Identify which cell holds the provided text, then report its [X, Y] central coordinate. 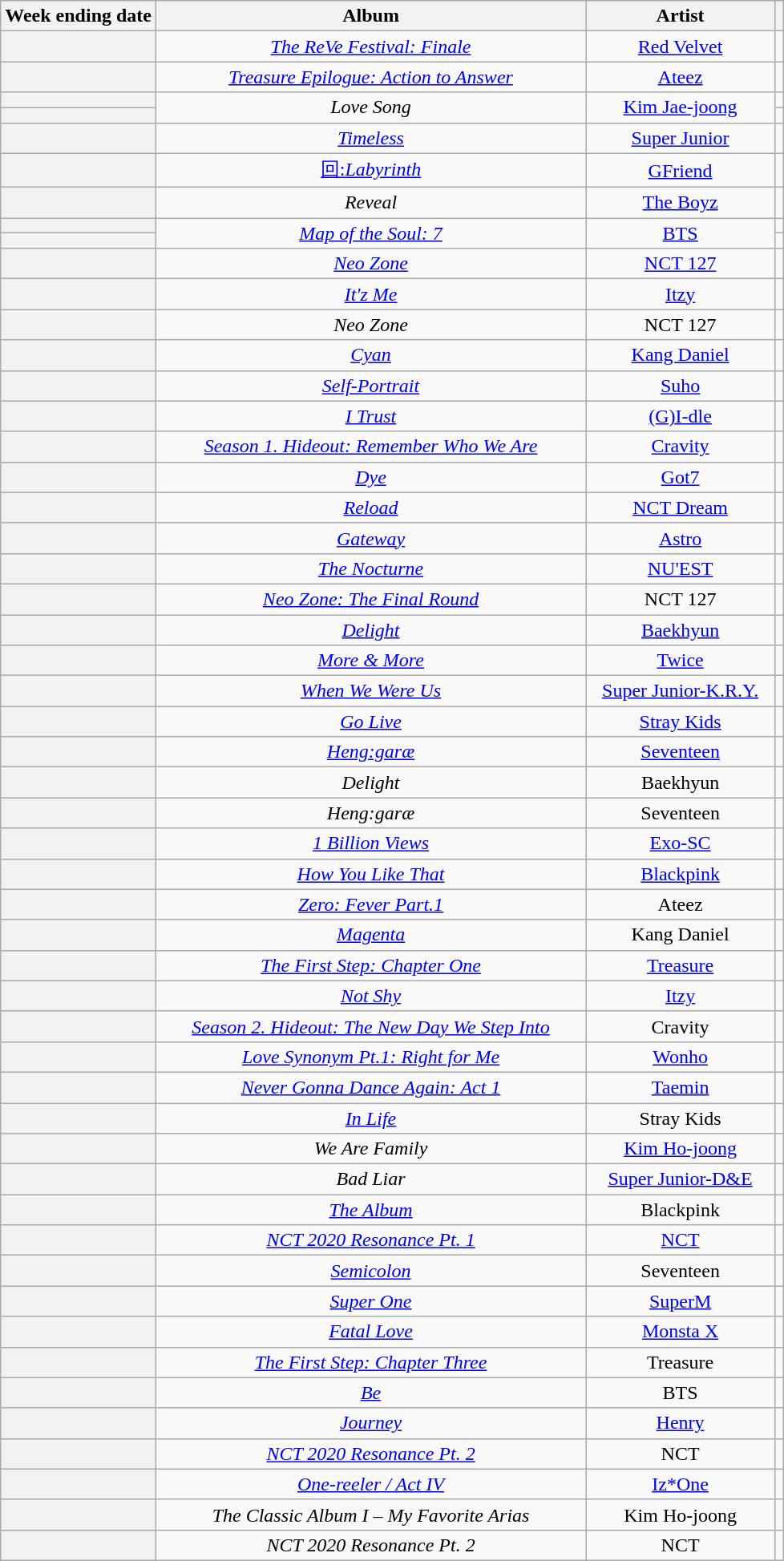
Suho [681, 386]
Super Junior [681, 138]
Season 2. Hideout: The New Day We Step Into [371, 1026]
In Life [371, 1118]
Go Live [371, 722]
Iz*One [681, 1484]
Cyan [371, 355]
Exo-SC [681, 843]
Love Song [371, 107]
Magenta [371, 935]
NU'EST [681, 568]
Taemin [681, 1087]
Kim Jae-joong [681, 107]
Reload [371, 508]
Fatal Love [371, 1332]
回:Labyrinth [371, 170]
The First Step: Chapter Three [371, 1362]
Henry [681, 1423]
Timeless [371, 138]
Not Shy [371, 996]
1 Billion Views [371, 843]
Zero: Fever Part.1 [371, 904]
Wonho [681, 1057]
The Boyz [681, 203]
Season 1. Hideout: Remember Who We Are [371, 447]
One-reeler / Act IV [371, 1484]
Super One [371, 1301]
Got7 [681, 477]
When We Were Us [371, 691]
Dye [371, 477]
Red Velvet [681, 47]
The Classic Album I – My Favorite Arias [371, 1514]
Twice [681, 661]
The ReVe Festival: Finale [371, 47]
The Nocturne [371, 568]
We Are Family [371, 1149]
Treasure Epilogue: Action to Answer [371, 77]
Artist [681, 16]
Map of the Soul: 7 [371, 233]
I Trust [371, 416]
Week ending date [79, 16]
Love Synonym Pt.1: Right for Me [371, 1057]
(G)I-dle [681, 416]
Super Junior-K.R.Y. [681, 691]
Bad Liar [371, 1179]
Gateway [371, 538]
Reveal [371, 203]
Monsta X [681, 1332]
How You Like That [371, 874]
Journey [371, 1423]
Be [371, 1393]
Super Junior-D&E [681, 1179]
More & More [371, 661]
Never Gonna Dance Again: Act 1 [371, 1087]
SuperM [681, 1301]
The Album [371, 1210]
Self-Portrait [371, 386]
Neo Zone: The Final Round [371, 599]
NCT Dream [681, 508]
NCT 2020 Resonance Pt. 1 [371, 1240]
The First Step: Chapter One [371, 965]
Semicolon [371, 1271]
GFriend [681, 170]
It'z Me [371, 294]
Album [371, 16]
Astro [681, 538]
